Output the [x, y] coordinate of the center of the cell containing the given text.  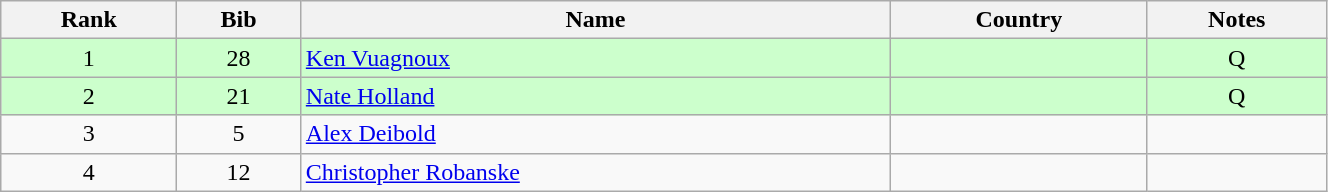
21 [239, 96]
1 [89, 58]
4 [89, 172]
Name [595, 20]
Christopher Robanske [595, 172]
Notes [1236, 20]
Bib [239, 20]
Country [1019, 20]
Alex Deibold [595, 134]
28 [239, 58]
Nate Holland [595, 96]
12 [239, 172]
Rank [89, 20]
2 [89, 96]
Ken Vuagnoux [595, 58]
5 [239, 134]
3 [89, 134]
